Pinpoint the cell where the given text exists, returning its [x, y] midpoint coordinate. 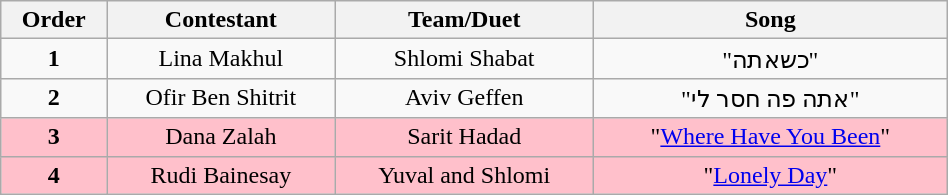
"אתה פה חסר לי" [770, 98]
1 [54, 59]
Contestant [221, 20]
Lina Makhul [221, 59]
Shlomi Shabat [464, 59]
Rudi Bainesay [221, 175]
"Lonely Day" [770, 175]
3 [54, 137]
"כשאתה" [770, 59]
Team/Duet [464, 20]
Sarit Hadad [464, 137]
Dana Zalah [221, 137]
Ofir Ben Shitrit [221, 98]
2 [54, 98]
Order [54, 20]
Song [770, 20]
"Where Have You Been" [770, 137]
4 [54, 175]
Yuval and Shlomi [464, 175]
Aviv Geffen [464, 98]
